For the text-containing cell, return its midpoint in (X, Y) coordinate format. 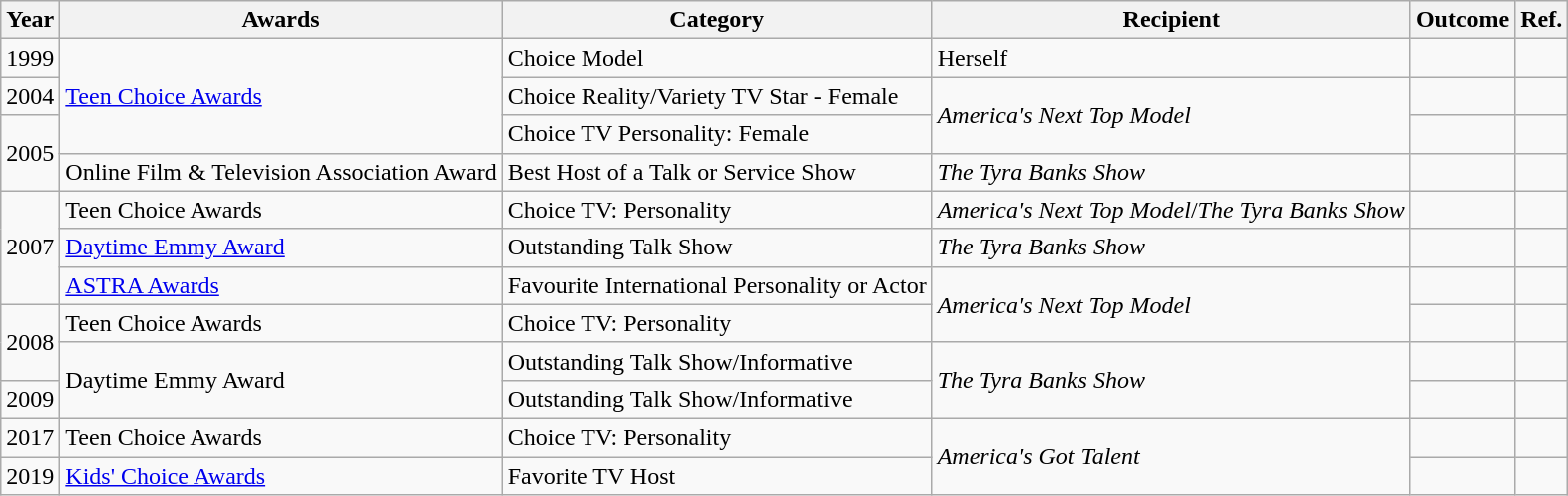
Herself (1171, 58)
2004 (30, 96)
2005 (30, 153)
America's Got Talent (1171, 456)
Choice Model (716, 58)
Outstanding Talk Show (716, 248)
Outcome (1462, 20)
ASTRA Awards (281, 285)
Recipient (1171, 20)
2007 (30, 248)
Ref. (1542, 20)
Online Film & Television Association Award (281, 172)
Category (716, 20)
Choice TV Personality: Female (716, 134)
Best Host of a Talk or Service Show (716, 172)
America's Next Top Model/The Tyra Banks Show (1171, 210)
Year (30, 20)
2019 (30, 476)
Favourite International Personality or Actor (716, 285)
Awards (281, 20)
Choice Reality/Variety TV Star - Female (716, 96)
1999 (30, 58)
Kids' Choice Awards (281, 476)
Favorite TV Host (716, 476)
2009 (30, 399)
2008 (30, 342)
2017 (30, 437)
